Provide the [X, Y] coordinate of the cell's center where the given text is located.  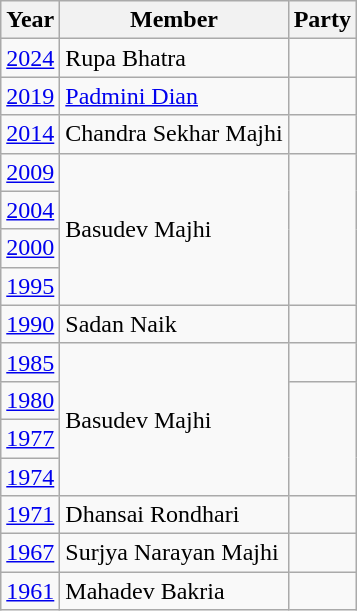
Mahadev Bakria [174, 591]
1974 [30, 477]
1995 [30, 286]
2004 [30, 210]
Dhansai Rondhari [174, 515]
2000 [30, 248]
Party [322, 20]
1971 [30, 515]
1985 [30, 362]
2014 [30, 134]
2019 [30, 96]
2009 [30, 172]
Rupa Bhatra [174, 58]
Surjya Narayan Majhi [174, 553]
1961 [30, 591]
1967 [30, 553]
Chandra Sekhar Majhi [174, 134]
Sadan Naik [174, 324]
Member [174, 20]
1977 [30, 438]
2024 [30, 58]
Padmini Dian [174, 96]
1980 [30, 400]
1990 [30, 324]
Year [30, 20]
